Provide the [x, y] coordinate of the cell's center where the given text is located.  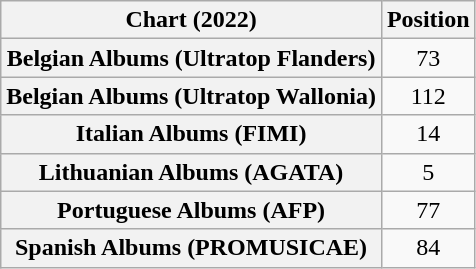
Chart (2022) [192, 20]
73 [428, 58]
84 [428, 248]
Belgian Albums (Ultratop Flanders) [192, 58]
5 [428, 172]
Lithuanian Albums (AGATA) [192, 172]
Belgian Albums (Ultratop Wallonia) [192, 96]
77 [428, 210]
14 [428, 134]
Position [428, 20]
Spanish Albums (PROMUSICAE) [192, 248]
Italian Albums (FIMI) [192, 134]
Portuguese Albums (AFP) [192, 210]
112 [428, 96]
